Scan for the cell matching the given text and deliver its [X, Y] coordinate at center. 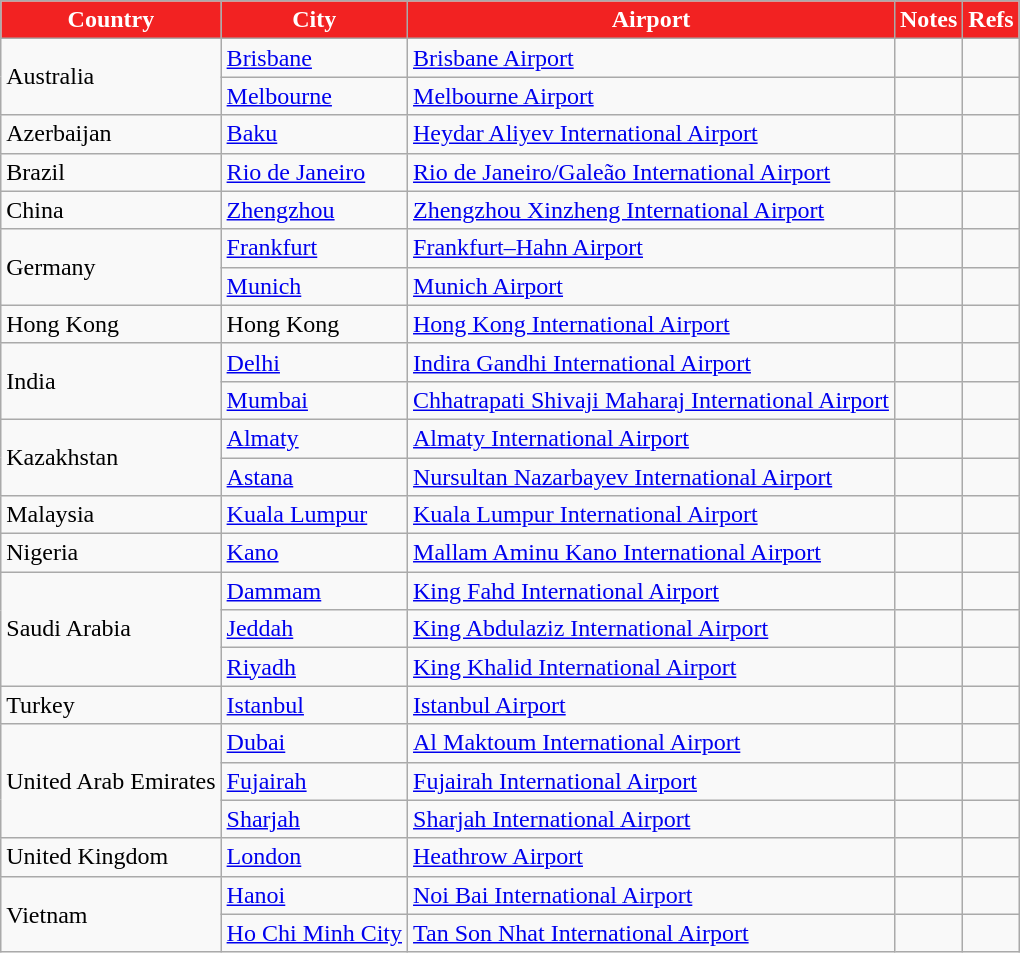
Brisbane Airport [652, 58]
Indira Gandhi International Airport [652, 362]
Riyadh [314, 667]
Tan Son Nhat International Airport [652, 933]
King Abdulaziz International Airport [652, 629]
City [314, 20]
Fujairah International Airport [652, 781]
Al Maktoum International Airport [652, 743]
Turkey [111, 705]
Melbourne Airport [652, 96]
Istanbul Airport [652, 705]
Brisbane [314, 58]
Saudi Arabia [111, 629]
Hanoi [314, 895]
Germany [111, 267]
United Arab Emirates [111, 781]
Mallam Aminu Kano International Airport [652, 553]
Sharjah [314, 819]
London [314, 857]
Almaty [314, 438]
Azerbaijan [111, 134]
Zhengzhou [314, 210]
China [111, 210]
Australia [111, 77]
Country [111, 20]
Istanbul [314, 705]
Rio de Janeiro [314, 172]
King Fahd International Airport [652, 591]
Sharjah International Airport [652, 819]
Brazil [111, 172]
Dubai [314, 743]
Vietnam [111, 914]
Kuala Lumpur [314, 515]
Ho Chi Minh City [314, 933]
Frankfurt–Hahn Airport [652, 248]
India [111, 381]
Jeddah [314, 629]
Kano [314, 553]
Malaysia [111, 515]
Noi Bai International Airport [652, 895]
Heydar Aliyev International Airport [652, 134]
Delhi [314, 362]
Nursultan Nazarbayev International Airport [652, 477]
Astana [314, 477]
Nigeria [111, 553]
Mumbai [314, 400]
Notes [928, 20]
Zhengzhou Xinzheng International Airport [652, 210]
Chhatrapati Shivaji Maharaj International Airport [652, 400]
Airport [652, 20]
Frankfurt [314, 248]
Heathrow Airport [652, 857]
Almaty International Airport [652, 438]
King Khalid International Airport [652, 667]
Kazakhstan [111, 457]
Baku [314, 134]
Melbourne [314, 96]
Fujairah [314, 781]
Rio de Janeiro/Galeão International Airport [652, 172]
Munich [314, 286]
Hong Kong International Airport [652, 324]
Kuala Lumpur International Airport [652, 515]
Dammam [314, 591]
Refs [991, 20]
Munich Airport [652, 286]
United Kingdom [111, 857]
